Extract the [X, Y] coordinate from the center of the cell holding the provided text.  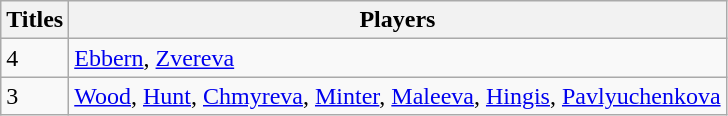
Titles [35, 20]
Wood, Hunt, Chmyreva, Minter, Maleeva, Hingis, Pavlyuchenkova [398, 96]
4 [35, 58]
3 [35, 96]
Players [398, 20]
Ebbern, Zvereva [398, 58]
